Return the [X, Y] coordinate for the center point of the cell that contains the specified text.  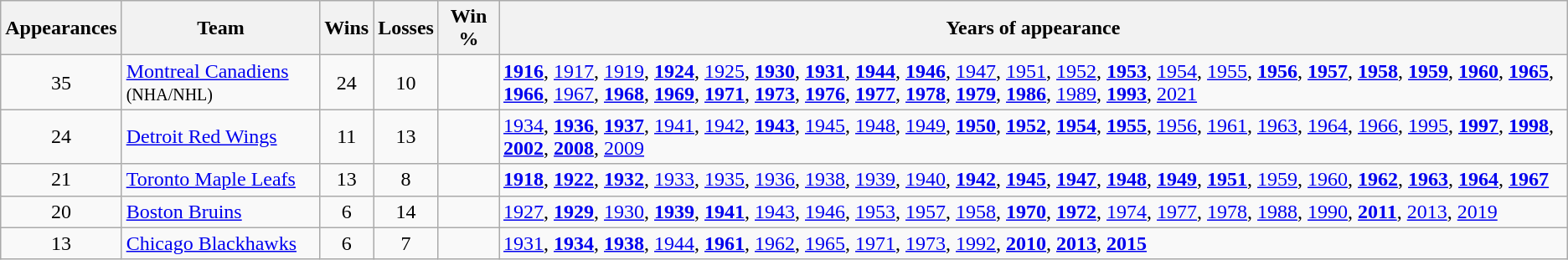
20 [61, 212]
21 [61, 180]
Boston Bruins [221, 212]
Years of appearance [1034, 28]
14 [406, 212]
1931, 1934, 1938, 1944, 1961, 1962, 1965, 1971, 1973, 1992, 2010, 2013, 2015 [1034, 243]
35 [61, 82]
Win % [468, 28]
Detroit Red Wings [221, 137]
Toronto Maple Leafs [221, 180]
11 [347, 137]
1927, 1929, 1930, 1939, 1941, 1943, 1946, 1953, 1957, 1958, 1970, 1972, 1974, 1977, 1978, 1988, 1990, 2011, 2013, 2019 [1034, 212]
Appearances [61, 28]
Team [221, 28]
Chicago Blackhawks [221, 243]
1934, 1936, 1937, 1941, 1942, 1943, 1945, 1948, 1949, 1950, 1952, 1954, 1955, 1956, 1961, 1963, 1964, 1966, 1995, 1997, 1998, 2002, 2008, 2009 [1034, 137]
Montreal Canadiens (NHA/NHL) [221, 82]
10 [406, 82]
Losses [406, 28]
7 [406, 243]
Wins [347, 28]
8 [406, 180]
1918, 1922, 1932, 1933, 1935, 1936, 1938, 1939, 1940, 1942, 1945, 1947, 1948, 1949, 1951, 1959, 1960, 1962, 1963, 1964, 1967 [1034, 180]
